Find where the given text appears and provide that cell's center as [x, y] coordinate. 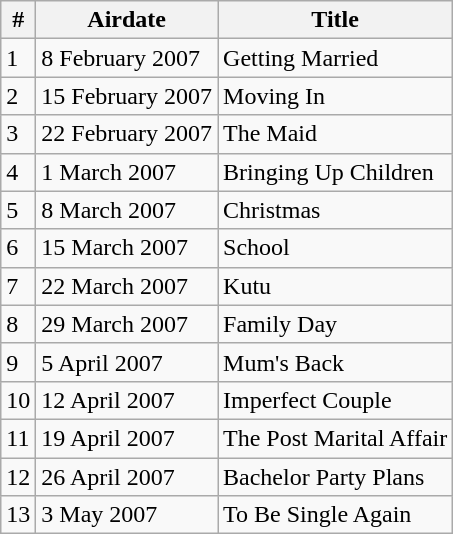
5 [18, 210]
Bringing Up Children [336, 172]
9 [18, 362]
11 [18, 438]
Getting Married [336, 58]
15 March 2007 [127, 248]
2 [18, 96]
22 February 2007 [127, 134]
3 [18, 134]
10 [18, 400]
22 March 2007 [127, 286]
Airdate [127, 20]
3 May 2007 [127, 515]
Imperfect Couple [336, 400]
1 March 2007 [127, 172]
12 [18, 477]
15 February 2007 [127, 96]
4 [18, 172]
26 April 2007 [127, 477]
12 April 2007 [127, 400]
School [336, 248]
Bachelor Party Plans [336, 477]
# [18, 20]
6 [18, 248]
The Maid [336, 134]
Family Day [336, 324]
8 March 2007 [127, 210]
13 [18, 515]
Title [336, 20]
Kutu [336, 286]
5 April 2007 [127, 362]
1 [18, 58]
The Post Marital Affair [336, 438]
29 March 2007 [127, 324]
To Be Single Again [336, 515]
19 April 2007 [127, 438]
Moving In [336, 96]
7 [18, 286]
Mum's Back [336, 362]
Christmas [336, 210]
8 [18, 324]
8 February 2007 [127, 58]
